Scan for the cell matching the given text and deliver its (X, Y) coordinate at center. 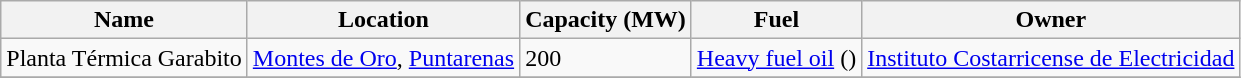
Owner (1051, 20)
200 (606, 58)
Capacity (MW) (606, 20)
Montes de Oro, Puntarenas (383, 58)
Planta Térmica Garabito (124, 58)
Heavy fuel oil () (776, 58)
Location (383, 20)
Instituto Costarricense de Electricidad (1051, 58)
Fuel (776, 20)
Name (124, 20)
